Determine the [X, Y] coordinate at the center of the cell enclosing the given text.  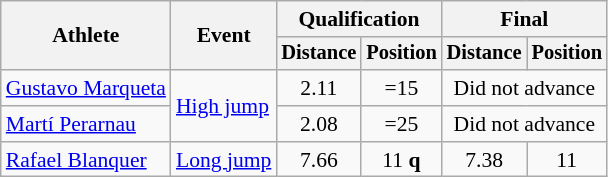
Martí Perarnau [86, 124]
Event [224, 36]
=25 [401, 124]
2.11 [318, 88]
High jump [224, 106]
Qualification [358, 19]
2.08 [318, 124]
Final [524, 19]
Gustavo Marqueta [86, 88]
Athlete [86, 36]
=15 [401, 88]
